Locate the cell with the specified text and output its (x, y) center coordinate. 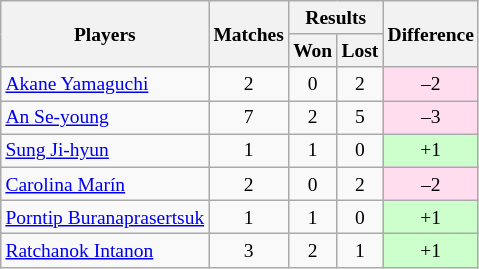
An Se-young (105, 118)
Lost (360, 50)
Carolina Marín (105, 184)
Matches (249, 34)
Ratchanok Intanon (105, 250)
Won (312, 50)
–3 (431, 118)
Difference (431, 34)
Results (335, 18)
Players (105, 34)
3 (249, 250)
Sung Ji-hyun (105, 150)
5 (360, 118)
Porntip Buranaprasertsuk (105, 216)
Akane Yamaguchi (105, 84)
7 (249, 118)
